Output the [X, Y] coordinate of the center of the cell containing the given text.  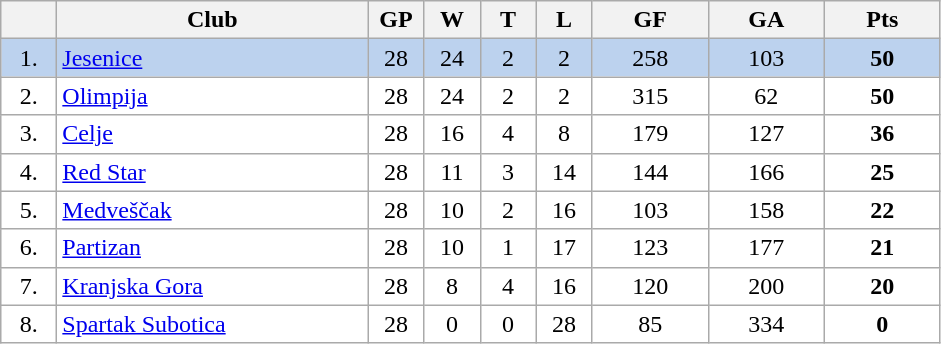
334 [766, 324]
Kranjska Gora [212, 286]
144 [650, 172]
Pts [882, 20]
3 [508, 172]
127 [766, 134]
14 [564, 172]
5. [29, 210]
22 [882, 210]
4. [29, 172]
166 [766, 172]
158 [766, 210]
200 [766, 286]
85 [650, 324]
3. [29, 134]
8. [29, 324]
179 [650, 134]
20 [882, 286]
6. [29, 248]
258 [650, 58]
W [452, 20]
11 [452, 172]
Olimpija [212, 96]
Partizan [212, 248]
Celje [212, 134]
Club [212, 20]
120 [650, 286]
GP [396, 20]
25 [882, 172]
315 [650, 96]
1. [29, 58]
GF [650, 20]
Medveščak [212, 210]
GA [766, 20]
7. [29, 286]
Spartak Subotica [212, 324]
T [508, 20]
Jesenice [212, 58]
L [564, 20]
1 [508, 248]
17 [564, 248]
2. [29, 96]
62 [766, 96]
21 [882, 248]
177 [766, 248]
123 [650, 248]
Red Star [212, 172]
36 [882, 134]
